Provide the [X, Y] coordinate of the cell's center where the given text is located.  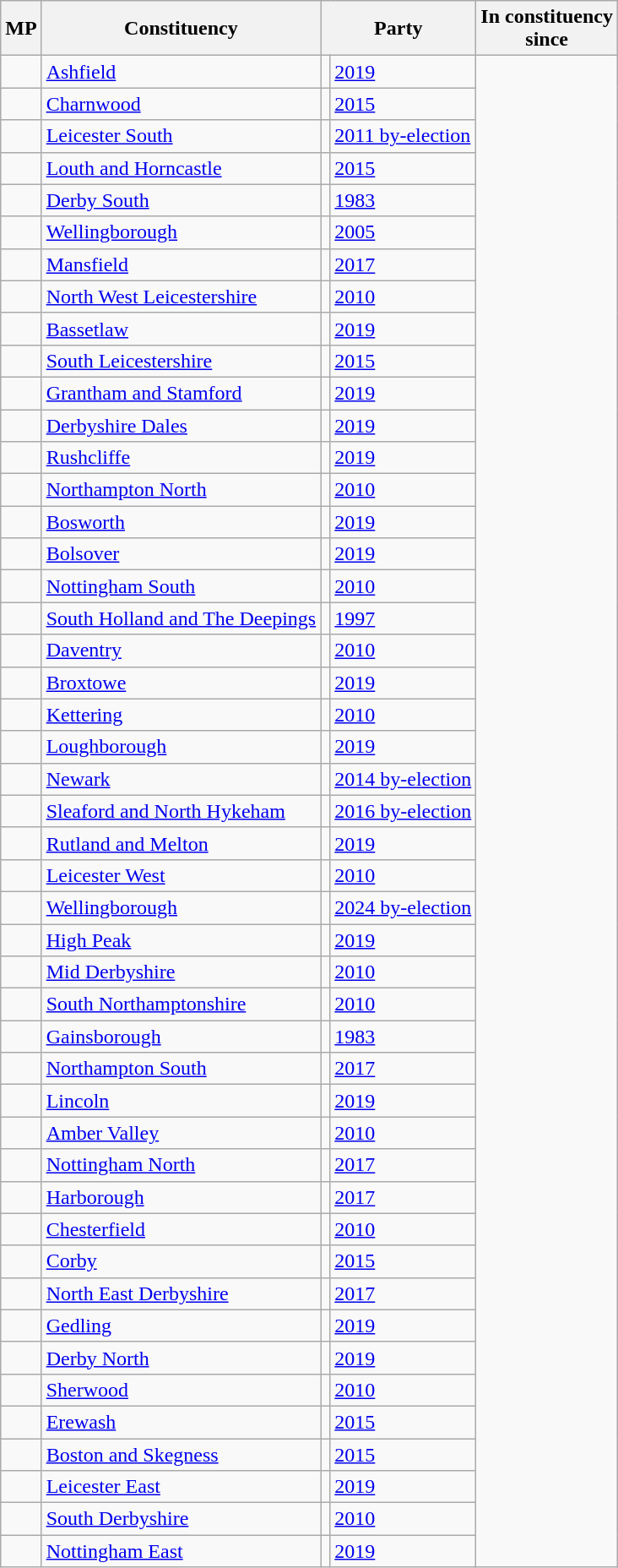
Louth and Horncastle [181, 168]
Erewash [181, 1422]
Grantham and Stamford [181, 393]
Broxtowe [181, 683]
Corby [181, 1261]
Leicester South [181, 136]
2014 by-election [404, 779]
Bosworth [181, 522]
Leicester West [181, 875]
2024 by-election [404, 907]
2005 [404, 232]
Bolsover [181, 554]
Rushcliffe [181, 458]
Derby South [181, 200]
Constituency [181, 29]
North East Derbyshire [181, 1293]
Mid Derbyshire [181, 972]
Nottingham East [181, 1551]
Lincoln [181, 1101]
Daventry [181, 651]
Amber Valley [181, 1133]
Sleaford and North Hykeham [181, 811]
1997 [404, 618]
Newark [181, 779]
Ashfield [181, 72]
Charnwood [181, 104]
North West Leicestershire [181, 297]
In constituencysince [547, 29]
South Derbyshire [181, 1519]
MP [21, 29]
Loughborough [181, 747]
Sherwood [181, 1390]
Gedling [181, 1326]
Derby North [181, 1358]
High Peak [181, 940]
Kettering [181, 715]
Party [398, 29]
South Northamptonshire [181, 1004]
Northampton South [181, 1069]
Rutland and Melton [181, 843]
2011 by-election [404, 136]
Nottingham North [181, 1165]
Leicester East [181, 1487]
Northampton North [181, 490]
Gainsborough [181, 1037]
South Holland and The Deepings [181, 618]
Derbyshire Dales [181, 425]
Harborough [181, 1197]
Nottingham South [181, 586]
Mansfield [181, 264]
2016 by-election [404, 811]
Chesterfield [181, 1229]
Bassetlaw [181, 329]
South Leicestershire [181, 361]
Boston and Skegness [181, 1454]
